Provide the [X, Y] coordinate of the cell's center where the given text is located.  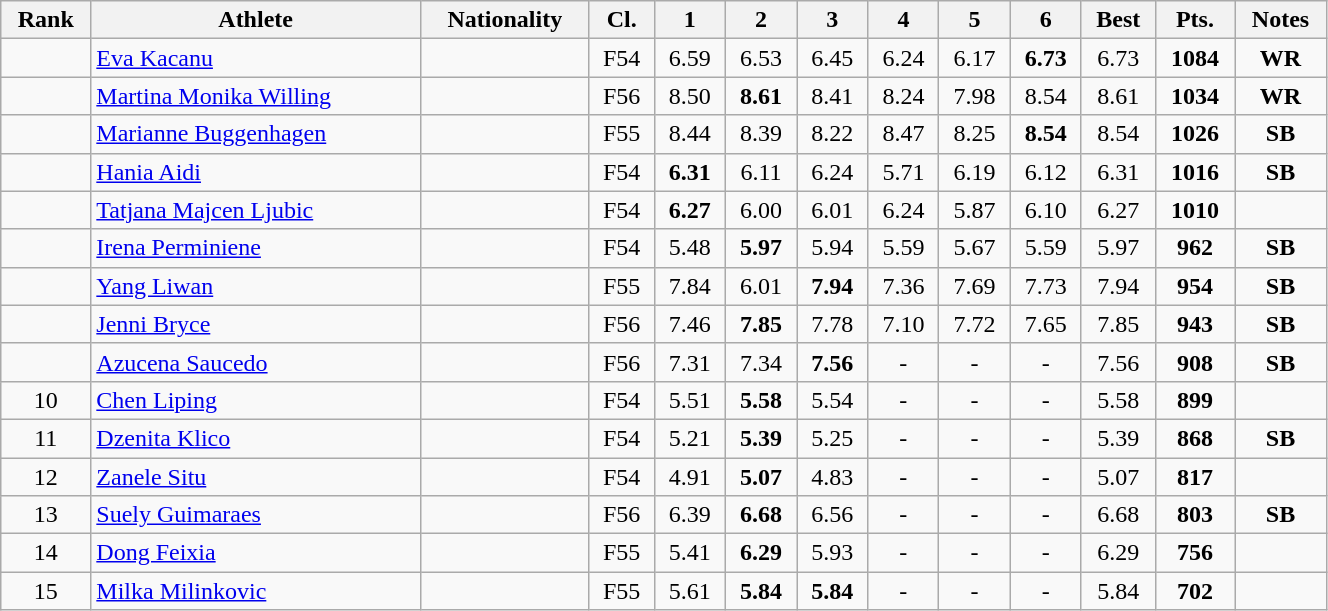
5.71 [904, 172]
908 [1194, 362]
756 [1194, 553]
4.91 [690, 477]
Nationality [504, 20]
943 [1194, 324]
Marianne Buggenhagen [256, 134]
6.59 [690, 58]
Dzenita Klico [256, 438]
5.61 [690, 591]
6.17 [974, 58]
6.10 [1046, 210]
4 [904, 20]
5.87 [974, 210]
8.47 [904, 134]
1 [690, 20]
5.21 [690, 438]
Azucena Saucedo [256, 362]
13 [46, 515]
5.51 [690, 400]
Rank [46, 20]
14 [46, 553]
1016 [1194, 172]
10 [46, 400]
6 [1046, 20]
7.78 [832, 324]
Dong Feixia [256, 553]
Notes [1281, 20]
Suely Guimaraes [256, 515]
5.93 [832, 553]
7.65 [1046, 324]
6.12 [1046, 172]
962 [1194, 248]
803 [1194, 515]
Milka Milinkovic [256, 591]
7.98 [974, 96]
Tatjana Majcen Ljubic [256, 210]
817 [1194, 477]
5.41 [690, 553]
Zanele Situ [256, 477]
1026 [1194, 134]
5.25 [832, 438]
Best [1118, 20]
1010 [1194, 210]
7.84 [690, 286]
Cl. [622, 20]
3 [832, 20]
6.19 [974, 172]
6.56 [832, 515]
6.00 [760, 210]
11 [46, 438]
899 [1194, 400]
868 [1194, 438]
Athlete [256, 20]
8.24 [904, 96]
5 [974, 20]
702 [1194, 591]
7.72 [974, 324]
2 [760, 20]
1084 [1194, 58]
7.36 [904, 286]
Martina Monika Willing [256, 96]
15 [46, 591]
8.41 [832, 96]
4.83 [832, 477]
12 [46, 477]
8.25 [974, 134]
6.45 [832, 58]
7.34 [760, 362]
Pts. [1194, 20]
7.31 [690, 362]
7.73 [1046, 286]
7.10 [904, 324]
8.50 [690, 96]
6.53 [760, 58]
6.11 [760, 172]
Yang Liwan [256, 286]
1034 [1194, 96]
Hania Aidi [256, 172]
954 [1194, 286]
7.46 [690, 324]
5.67 [974, 248]
Chen Liping [256, 400]
5.54 [832, 400]
8.39 [760, 134]
7.69 [974, 286]
6.39 [690, 515]
Jenni Bryce [256, 324]
5.94 [832, 248]
8.44 [690, 134]
Eva Kacanu [256, 58]
8.22 [832, 134]
5.48 [690, 248]
Irena Perminiene [256, 248]
